Provide the (x, y) coordinate of the cell's center where the given text is located.  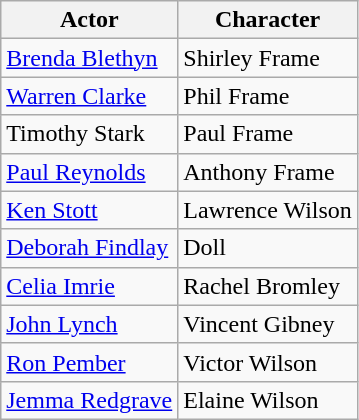
Rachel Bromley (268, 286)
Elaine Wilson (268, 400)
Ken Stott (90, 210)
Brenda Blethyn (90, 58)
Anthony Frame (268, 172)
Victor Wilson (268, 362)
Celia Imrie (90, 286)
Lawrence Wilson (268, 210)
Timothy Stark (90, 134)
Phil Frame (268, 96)
Character (268, 20)
Shirley Frame (268, 58)
Doll (268, 248)
Ron Pember (90, 362)
Paul Frame (268, 134)
Deborah Findlay (90, 248)
Paul Reynolds (90, 172)
Jemma Redgrave (90, 400)
John Lynch (90, 324)
Actor (90, 20)
Vincent Gibney (268, 324)
Warren Clarke (90, 96)
